Locate the cell with the specified text and output its (X, Y) center coordinate. 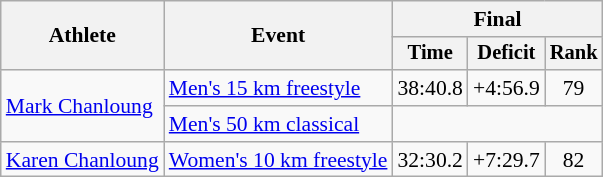
38:40.8 (430, 88)
Men's 15 km freestyle (278, 88)
79 (574, 88)
Athlete (82, 36)
+4:56.9 (506, 88)
Mark Chanloung (82, 106)
Time (430, 54)
Event (278, 36)
Final (497, 19)
Deficit (506, 54)
Rank (574, 54)
Men's 50 km classical (278, 124)
